From the cell containing the given text, extract its center point as [x, y] coordinate. 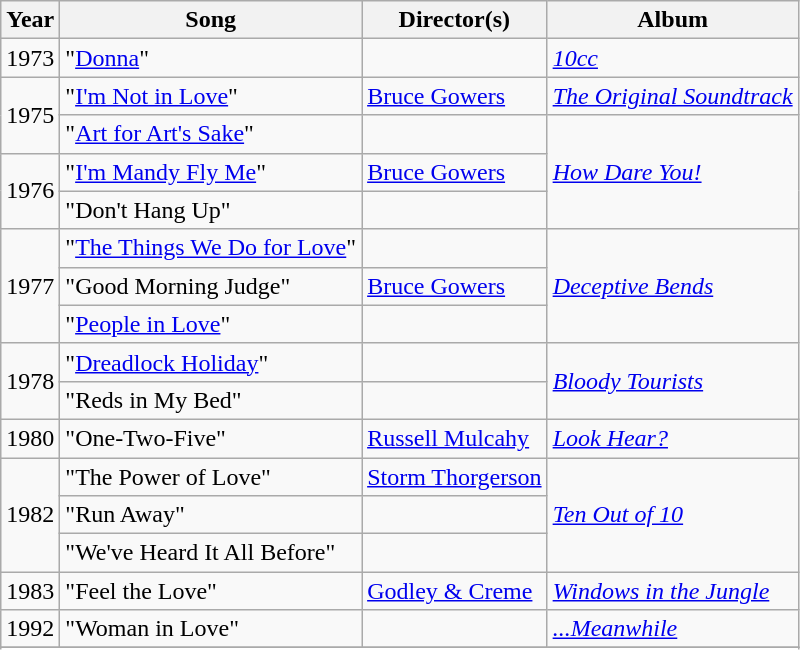
"I'm Mandy Fly Me" [211, 172]
1976 [30, 191]
Album [672, 20]
"Don't Hang Up" [211, 210]
Ten Out of 10 [672, 515]
1975 [30, 115]
Bloody Tourists [672, 381]
Godley & Creme [455, 591]
...Meanwhile [672, 629]
1992 [30, 629]
"Good Morning Judge" [211, 286]
1983 [30, 591]
"Feel the Love" [211, 591]
"Woman in Love" [211, 629]
How Dare You! [672, 172]
1982 [30, 515]
1977 [30, 286]
"Dreadlock Holiday" [211, 362]
"Donna" [211, 58]
1978 [30, 381]
"Art for Art's Sake" [211, 134]
Russell Mulcahy [455, 438]
Storm Thorgerson [455, 477]
10cc [672, 58]
Deceptive Bends [672, 286]
1973 [30, 58]
Song [211, 20]
"Run Away" [211, 515]
"We've Heard It All Before" [211, 553]
Windows in the Jungle [672, 591]
"The Things We Do for Love" [211, 248]
The Original Soundtrack [672, 96]
"Reds in My Bed" [211, 400]
"One-Two-Five" [211, 438]
"The Power of Love" [211, 477]
"I'm Not in Love" [211, 96]
Year [30, 20]
Look Hear? [672, 438]
Director(s) [455, 20]
1980 [30, 438]
"People in Love" [211, 324]
